Pinpoint the cell where the given text exists, returning its [x, y] midpoint coordinate. 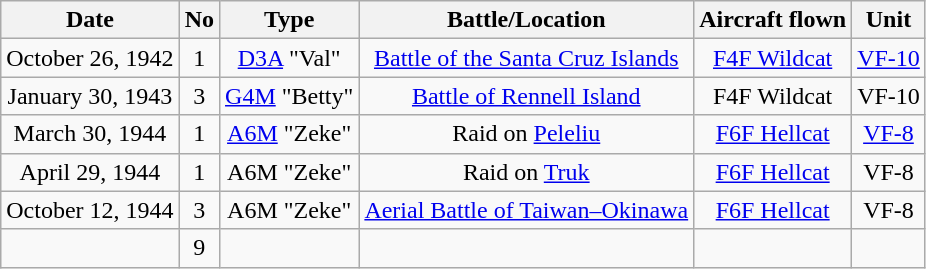
G4M "Betty" [290, 96]
Date [90, 20]
Battle/Location [526, 20]
Unit [889, 20]
Battle of the Santa Cruz Islands [526, 58]
No [199, 20]
April 29, 1944 [90, 172]
D3A "Val" [290, 58]
October 26, 1942 [90, 58]
October 12, 1944 [90, 210]
Type [290, 20]
Battle of Rennell Island [526, 96]
Raid on Truk [526, 172]
January 30, 1943 [90, 96]
Raid on Peleliu [526, 134]
March 30, 1944 [90, 134]
Aerial Battle of Taiwan–Okinawa [526, 210]
Aircraft flown [773, 20]
9 [199, 248]
